Capture the cell that displays the provided text and extract its [x, y] central coordinate. 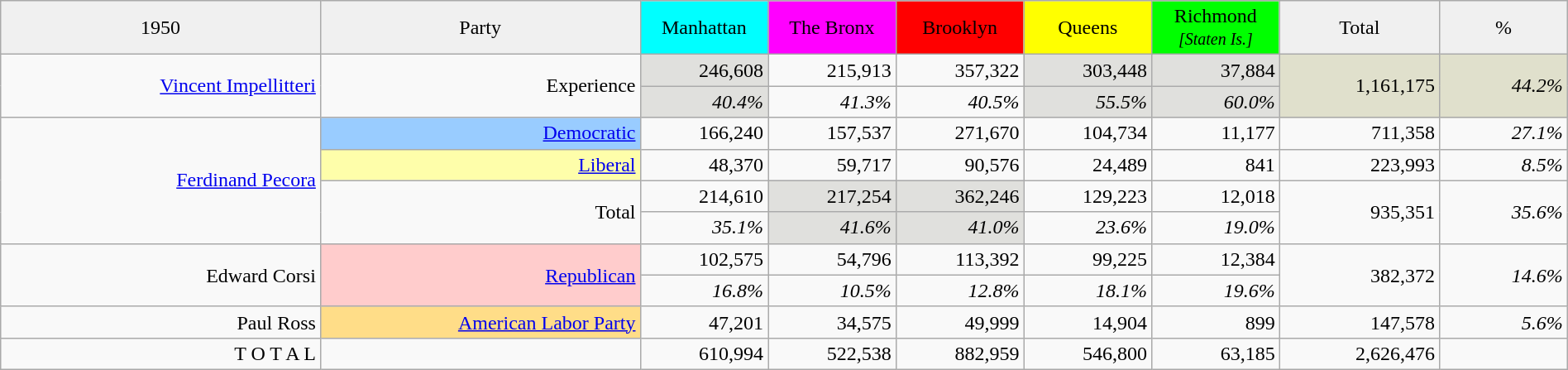
Party [480, 28]
37,884 [1216, 70]
Republican [480, 275]
303,448 [1088, 70]
% [1503, 28]
157,537 [832, 133]
55.5% [1088, 102]
11,177 [1216, 133]
18.1% [1088, 291]
246,608 [705, 70]
14,904 [1088, 322]
35.6% [1503, 212]
610,994 [705, 353]
19.0% [1216, 228]
47,201 [705, 322]
223,993 [1360, 165]
41.0% [959, 228]
Democratic [480, 133]
271,670 [959, 133]
2,626,476 [1360, 353]
362,246 [959, 196]
27.1% [1503, 133]
T O T A L [160, 353]
63,185 [1216, 353]
16.8% [705, 291]
899 [1216, 322]
214,610 [705, 196]
12,018 [1216, 196]
104,734 [1088, 133]
113,392 [959, 259]
12.8% [959, 291]
49,999 [959, 322]
935,351 [1360, 212]
382,372 [1360, 275]
129,223 [1088, 196]
40.4% [705, 102]
Liberal [480, 165]
1,161,175 [1360, 86]
41.6% [832, 228]
1950 [160, 28]
54,796 [832, 259]
44.2% [1503, 86]
10.5% [832, 291]
Queens [1088, 28]
546,800 [1088, 353]
522,538 [832, 353]
59,717 [832, 165]
882,959 [959, 353]
The Bronx [832, 28]
19.6% [1216, 291]
357,322 [959, 70]
Brooklyn [959, 28]
8.5% [1503, 165]
Edward Corsi [160, 275]
Vincent Impellitteri [160, 86]
Ferdinand Pecora [160, 180]
48,370 [705, 165]
40.5% [959, 102]
711,358 [1360, 133]
12,384 [1216, 259]
Paul Ross [160, 322]
99,225 [1088, 259]
217,254 [832, 196]
Experience [480, 86]
Richmond [Staten Is.] [1216, 28]
90,576 [959, 165]
41.3% [832, 102]
Manhattan [705, 28]
147,578 [1360, 322]
166,240 [705, 133]
35.1% [705, 228]
14.6% [1503, 275]
841 [1216, 165]
American Labor Party [480, 322]
215,913 [832, 70]
5.6% [1503, 322]
102,575 [705, 259]
23.6% [1088, 228]
34,575 [832, 322]
24,489 [1088, 165]
60.0% [1216, 102]
